Detect which cell encompasses the target text, then output its [X, Y] center coordinate. 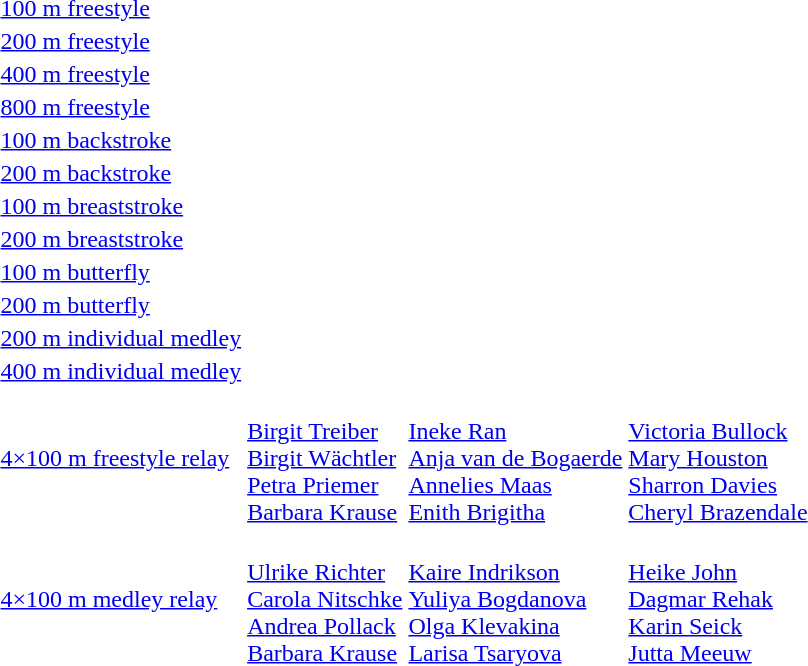
Birgit TreiberBirgit WächtlerPetra PriemerBarbara Krause [325, 458]
Ineke RanAnja van de BogaerdeAnnelies MaasEnith Brigitha [516, 458]
